For the text-containing cell, return its midpoint in [X, Y] coordinate format. 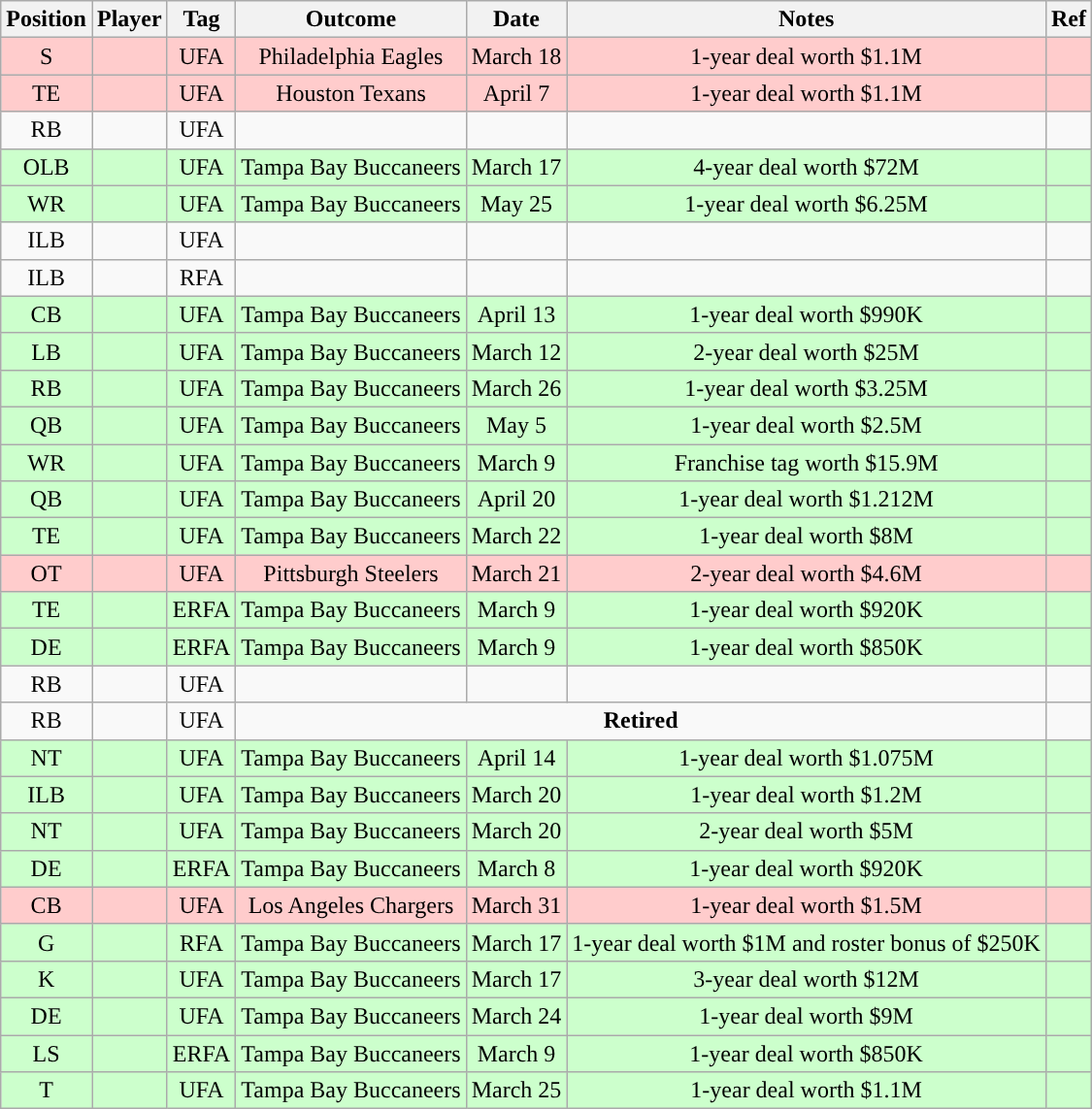
1-year deal worth $1.075M [807, 758]
Los Angeles Chargers [351, 905]
K [47, 979]
March 21 [516, 573]
Pittsburgh Steelers [351, 573]
Franchise tag worth $15.9M [807, 463]
G [47, 942]
April 7 [516, 93]
May 5 [516, 425]
1-year deal worth $1.5M [807, 905]
April 14 [516, 758]
Ref [1068, 19]
OT [47, 573]
March 25 [516, 1091]
3-year deal worth $12M [807, 979]
1-year deal worth $2.5M [807, 425]
1-year deal worth $8M [807, 537]
OLB [47, 167]
2-year deal worth $25M [807, 351]
Houston Texans [351, 93]
1-year deal worth $6.25M [807, 204]
1-year deal worth $1M and roster bonus of $250K [807, 942]
1-year deal worth $3.25M [807, 388]
Notes [807, 19]
Player [129, 19]
Philadelphia Eagles [351, 56]
T [47, 1091]
March 24 [516, 1016]
1-year deal worth $990K [807, 314]
March 31 [516, 905]
March 12 [516, 351]
LB [47, 351]
1-year deal worth $1.2M [807, 795]
March 8 [516, 868]
Retired [641, 721]
Outcome [351, 19]
March 22 [516, 537]
March 18 [516, 56]
April 13 [516, 314]
May 25 [516, 204]
LS [47, 1053]
S [47, 56]
2-year deal worth $4.6M [807, 573]
1-year deal worth $1.212M [807, 500]
1-year deal worth $9M [807, 1016]
Position [47, 19]
Date [516, 19]
March 26 [516, 388]
4-year deal worth $72M [807, 167]
Tag [202, 19]
2-year deal worth $5M [807, 832]
April 20 [516, 500]
